From the cell containing the given text, extract its center point as [x, y] coordinate. 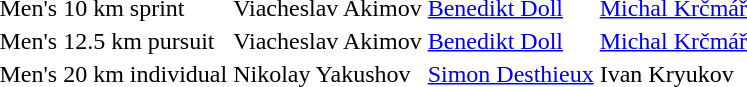
Viacheslav Akimov [328, 41]
Benedikt Doll [510, 41]
